Return the (X, Y) coordinate for the center point of the cell that contains the specified text.  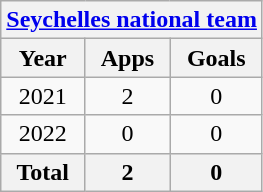
2021 (43, 96)
Apps (128, 58)
Year (43, 58)
Seychelles national team (132, 20)
Total (43, 172)
Goals (216, 58)
2022 (43, 134)
